Locate the cell with the specified text and output its [X, Y] center coordinate. 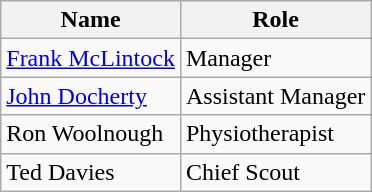
Manager [275, 58]
Role [275, 20]
Assistant Manager [275, 96]
Frank McLintock [91, 58]
Chief Scout [275, 172]
Physiotherapist [275, 134]
Ted Davies [91, 172]
Ron Woolnough [91, 134]
John Docherty [91, 96]
Name [91, 20]
